Find where the given text appears and provide that cell's center as [x, y] coordinate. 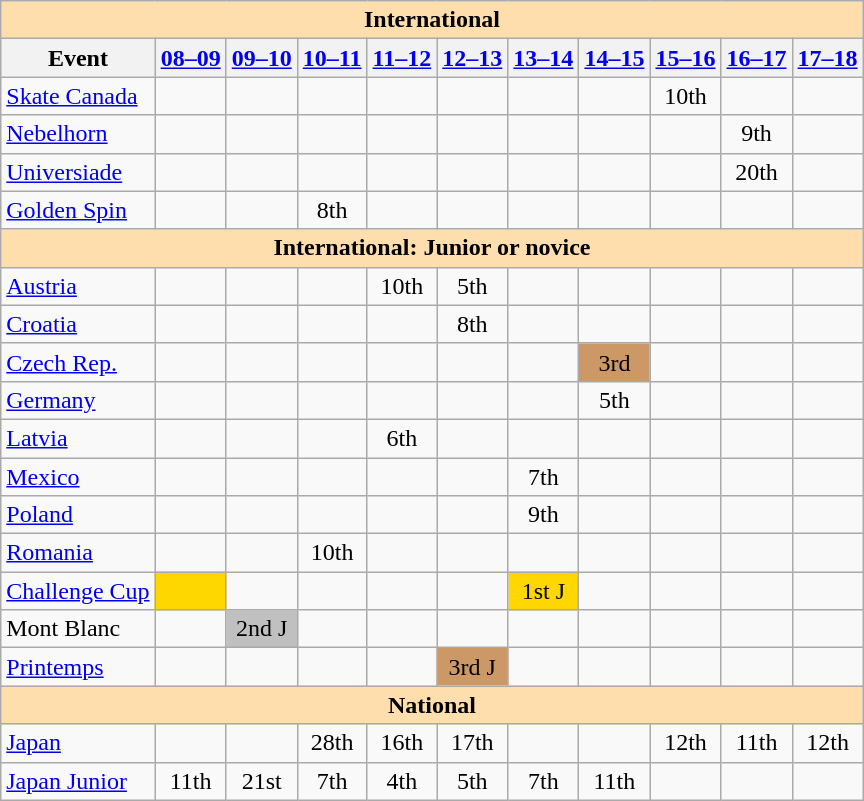
17–18 [828, 58]
Czech Rep. [78, 362]
Challenge Cup [78, 591]
1st J [544, 591]
09–10 [262, 58]
11–12 [402, 58]
Nebelhorn [78, 134]
15–16 [686, 58]
Poland [78, 515]
Japan Junior [78, 781]
28th [332, 743]
Mexico [78, 477]
Austria [78, 286]
14–15 [614, 58]
16–17 [756, 58]
Latvia [78, 438]
Japan [78, 743]
Golden Spin [78, 210]
Skate Canada [78, 96]
Germany [78, 400]
10–11 [332, 58]
National [432, 705]
International [432, 20]
12–13 [472, 58]
3rd [614, 362]
16th [402, 743]
08–09 [190, 58]
Croatia [78, 324]
Universiade [78, 172]
6th [402, 438]
Printemps [78, 667]
Event [78, 58]
Romania [78, 553]
2nd J [262, 629]
13–14 [544, 58]
Mont Blanc [78, 629]
21st [262, 781]
3rd J [472, 667]
20th [756, 172]
17th [472, 743]
4th [402, 781]
International: Junior or novice [432, 248]
